Identify which cell holds the provided text, then report its (X, Y) central coordinate. 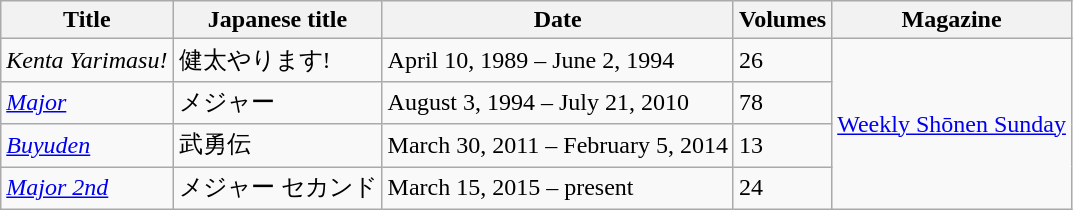
78 (782, 102)
March 15, 2015 – present (558, 188)
Kenta Yarimasu! (87, 60)
Title (87, 20)
Buyuden (87, 146)
August 3, 1994 – July 21, 2010 (558, 102)
March 30, 2011 – February 5, 2014 (558, 146)
Magazine (952, 20)
26 (782, 60)
メジャー (278, 102)
April 10, 1989 – June 2, 1994 (558, 60)
Major 2nd (87, 188)
Date (558, 20)
Japanese title (278, 20)
健太やります! (278, 60)
24 (782, 188)
Volumes (782, 20)
メジャー セカンド (278, 188)
Major (87, 102)
武勇伝 (278, 146)
13 (782, 146)
Weekly Shōnen Sunday (952, 124)
